Capture the cell that displays the provided text and extract its [x, y] central coordinate. 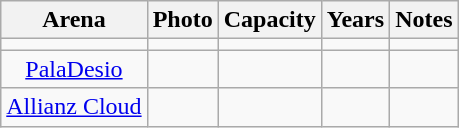
Allianz Cloud [74, 107]
Years [355, 20]
Arena [74, 20]
Photo [182, 20]
PalaDesio [74, 69]
Notes [424, 20]
Capacity [270, 20]
